Extract the [x, y] coordinate from the center of the cell holding the provided text.  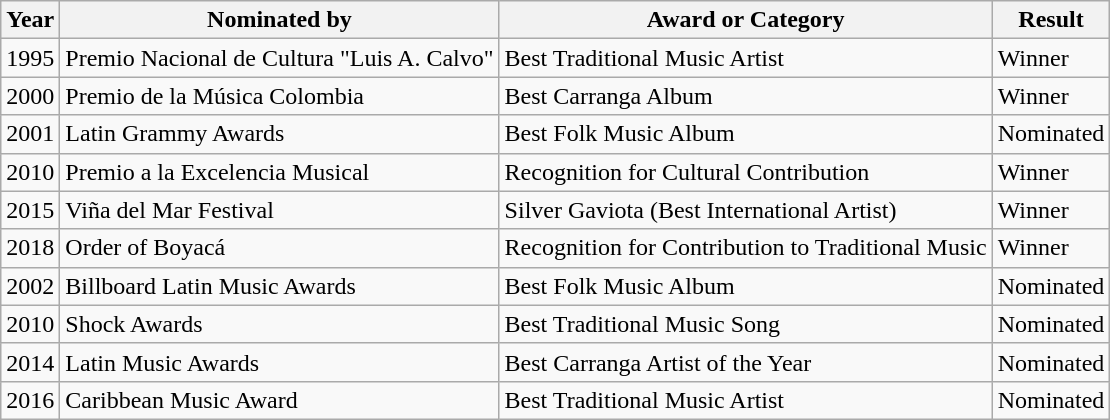
Recognition for Cultural Contribution [746, 172]
Premio Nacional de Cultura "Luis A. Calvo" [280, 58]
Latin Grammy Awards [280, 134]
2016 [30, 400]
Best Traditional Music Song [746, 324]
Nominated by [280, 20]
Shock Awards [280, 324]
2001 [30, 134]
1995 [30, 58]
Best Carranga Artist of the Year [746, 362]
Billboard Latin Music Awards [280, 286]
2000 [30, 96]
Caribbean Music Award [280, 400]
Recognition for Contribution to Traditional Music [746, 248]
2002 [30, 286]
Result [1051, 20]
Order of Boyacá [280, 248]
Year [30, 20]
2015 [30, 210]
Viña del Mar Festival [280, 210]
Premio de la Música Colombia [280, 96]
2018 [30, 248]
Premio a la Excelencia Musical [280, 172]
Latin Music Awards [280, 362]
2014 [30, 362]
Best Carranga Album [746, 96]
Silver Gaviota (Best International Artist) [746, 210]
Award or Category [746, 20]
